Pinpoint the cell where the given text exists, returning its (X, Y) midpoint coordinate. 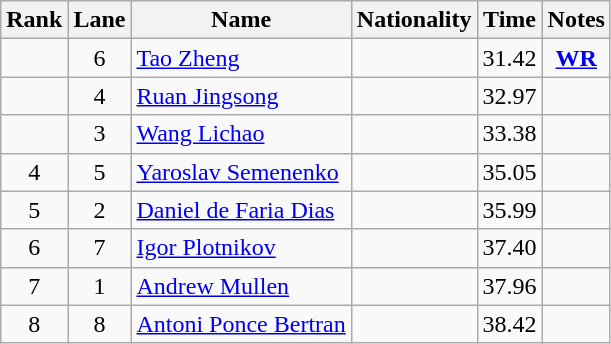
Daniel de Faria Dias (241, 210)
Lane (100, 20)
1 (100, 286)
37.96 (510, 286)
Name (241, 20)
Ruan Jingsong (241, 96)
Nationality (414, 20)
Notes (576, 20)
Igor Plotnikov (241, 248)
Antoni Ponce Bertran (241, 324)
Rank (34, 20)
WR (576, 58)
Wang Lichao (241, 134)
Tao Zheng (241, 58)
38.42 (510, 324)
Yaroslav Semenenko (241, 172)
33.38 (510, 134)
35.05 (510, 172)
37.40 (510, 248)
Andrew Mullen (241, 286)
3 (100, 134)
31.42 (510, 58)
Time (510, 20)
32.97 (510, 96)
2 (100, 210)
35.99 (510, 210)
